Return (x, y) of the center of cell containing provided text 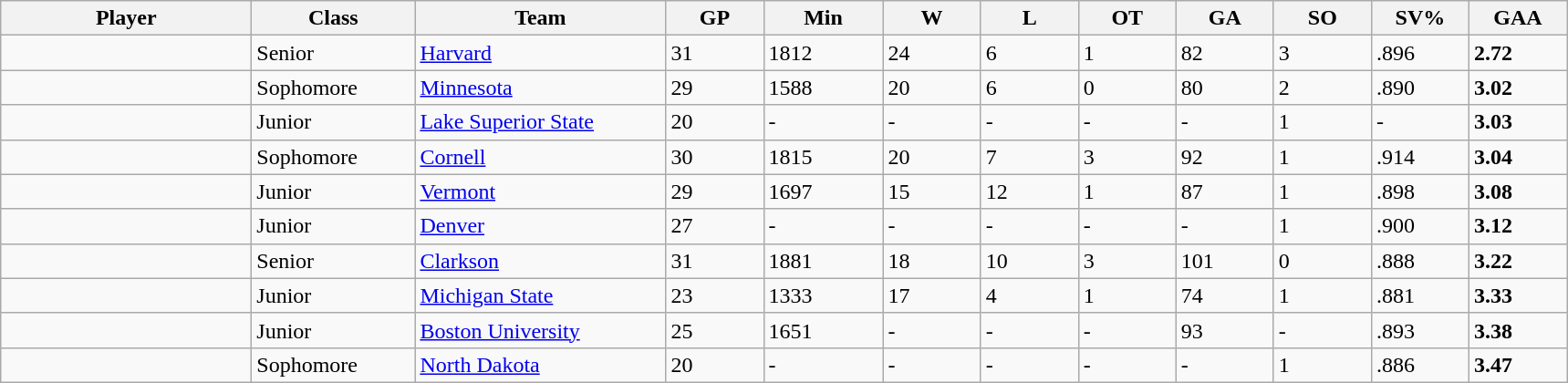
15 (932, 191)
Cornell (540, 157)
30 (715, 157)
3.12 (1518, 226)
12 (1029, 191)
2.72 (1518, 53)
3.02 (1518, 88)
92 (1224, 157)
GAA (1518, 18)
1697 (823, 191)
.890 (1419, 88)
1881 (823, 261)
Team (540, 18)
Min (823, 18)
SV% (1419, 18)
3.03 (1518, 122)
23 (715, 295)
82 (1224, 53)
1651 (823, 330)
Clarkson (540, 261)
GP (715, 18)
.893 (1419, 330)
3.08 (1518, 191)
.900 (1419, 226)
.896 (1419, 53)
Michigan State (540, 295)
24 (932, 53)
3.33 (1518, 295)
Lake Superior State (540, 122)
18 (932, 261)
Minnesota (540, 88)
1588 (823, 88)
7 (1029, 157)
25 (715, 330)
93 (1224, 330)
SO (1323, 18)
GA (1224, 18)
3.38 (1518, 330)
OT (1127, 18)
101 (1224, 261)
Vermont (540, 191)
.886 (1419, 365)
80 (1224, 88)
1333 (823, 295)
1815 (823, 157)
2 (1323, 88)
Denver (540, 226)
L (1029, 18)
3.47 (1518, 365)
Class (334, 18)
.914 (1419, 157)
W (932, 18)
27 (715, 226)
.898 (1419, 191)
.888 (1419, 261)
17 (932, 295)
74 (1224, 295)
Harvard (540, 53)
North Dakota (540, 365)
1812 (823, 53)
3.04 (1518, 157)
Boston University (540, 330)
10 (1029, 261)
4 (1029, 295)
3.22 (1518, 261)
.881 (1419, 295)
87 (1224, 191)
Player (126, 18)
